Capture the cell that displays the provided text and extract its (x, y) central coordinate. 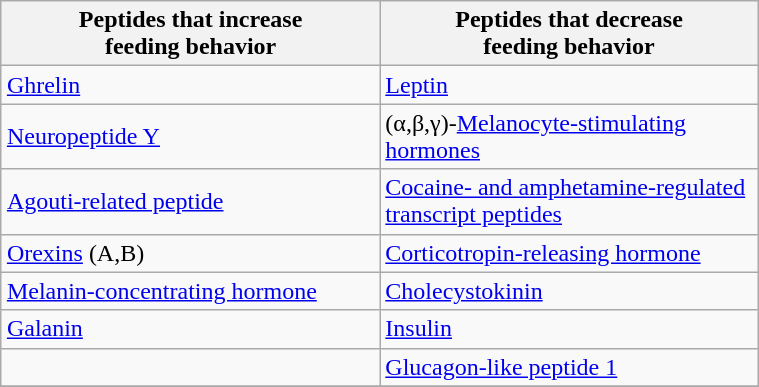
Glucagon-like peptide 1 (569, 367)
Galanin (190, 329)
Insulin (569, 329)
Neuropeptide Y (190, 136)
Cholecystokinin (569, 291)
(α,β,γ)-Melanocyte-stimulating hormones (569, 136)
Cocaine- and amphetamine-regulated transcript peptides (569, 202)
Leptin (569, 85)
Melanin-concentrating hormone (190, 291)
Corticotropin-releasing hormone (569, 253)
Orexins (A,B) (190, 253)
Peptides that decreasefeeding behavior (569, 34)
Ghrelin (190, 85)
Agouti-related peptide (190, 202)
Peptides that increasefeeding behavior (190, 34)
